Identify which cell holds the provided text, then report its (X, Y) central coordinate. 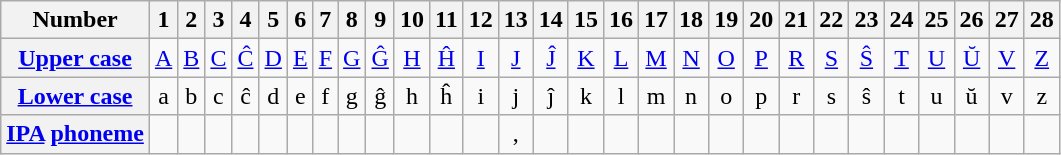
18 (692, 20)
t (902, 96)
K (586, 58)
ŭ (972, 96)
Ĝ (380, 58)
c (218, 96)
D (273, 58)
15 (586, 20)
8 (352, 20)
a (163, 96)
ĵ (550, 96)
f (325, 96)
4 (246, 20)
27 (1006, 20)
21 (796, 20)
ŝ (866, 96)
ĉ (246, 96)
Ŭ (972, 58)
b (192, 96)
H (412, 58)
9 (380, 20)
Z (1042, 58)
13 (516, 20)
Ĵ (550, 58)
28 (1042, 20)
Upper case (76, 58)
Ĥ (446, 58)
S (832, 58)
IPA phoneme (76, 134)
V (1006, 58)
s (832, 96)
E (300, 58)
22 (832, 20)
, (516, 134)
23 (866, 20)
17 (656, 20)
20 (762, 20)
3 (218, 20)
z (1042, 96)
16 (620, 20)
25 (936, 20)
m (656, 96)
h (412, 96)
6 (300, 20)
o (726, 96)
ĥ (446, 96)
Ŝ (866, 58)
u (936, 96)
P (762, 58)
p (762, 96)
2 (192, 20)
Ĉ (246, 58)
14 (550, 20)
10 (412, 20)
l (620, 96)
U (936, 58)
G (352, 58)
L (620, 58)
5 (273, 20)
J (516, 58)
7 (325, 20)
12 (480, 20)
A (163, 58)
R (796, 58)
C (218, 58)
v (1006, 96)
11 (446, 20)
n (692, 96)
g (352, 96)
24 (902, 20)
j (516, 96)
T (902, 58)
r (796, 96)
d (273, 96)
k (586, 96)
I (480, 58)
26 (972, 20)
F (325, 58)
1 (163, 20)
ĝ (380, 96)
Number (76, 20)
i (480, 96)
19 (726, 20)
O (726, 58)
M (656, 58)
e (300, 96)
N (692, 58)
B (192, 58)
Lower case (76, 96)
